Determine the [X, Y] coordinate at the center of the cell enclosing the given text.  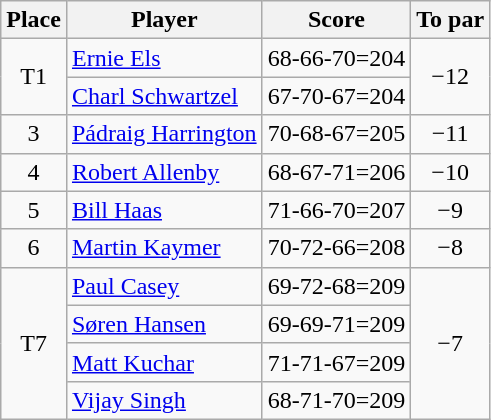
4 [34, 172]
Player [164, 20]
T1 [34, 77]
−10 [450, 172]
70-72-66=208 [336, 248]
68-67-71=206 [336, 172]
Robert Allenby [164, 172]
Martin Kaymer [164, 248]
71-71-67=209 [336, 362]
6 [34, 248]
−9 [450, 210]
71-66-70=207 [336, 210]
68-71-70=209 [336, 400]
5 [34, 210]
69-69-71=209 [336, 324]
−11 [450, 134]
Matt Kuchar [164, 362]
67-70-67=204 [336, 96]
Place [34, 20]
Paul Casey [164, 286]
−8 [450, 248]
3 [34, 134]
Charl Schwartzel [164, 96]
Ernie Els [164, 58]
Score [336, 20]
Pádraig Harrington [164, 134]
Vijay Singh [164, 400]
69-72-68=209 [336, 286]
70-68-67=205 [336, 134]
−12 [450, 77]
To par [450, 20]
Bill Haas [164, 210]
T7 [34, 343]
Søren Hansen [164, 324]
68-66-70=204 [336, 58]
−7 [450, 343]
